Capture the cell that displays the provided text and extract its [X, Y] central coordinate. 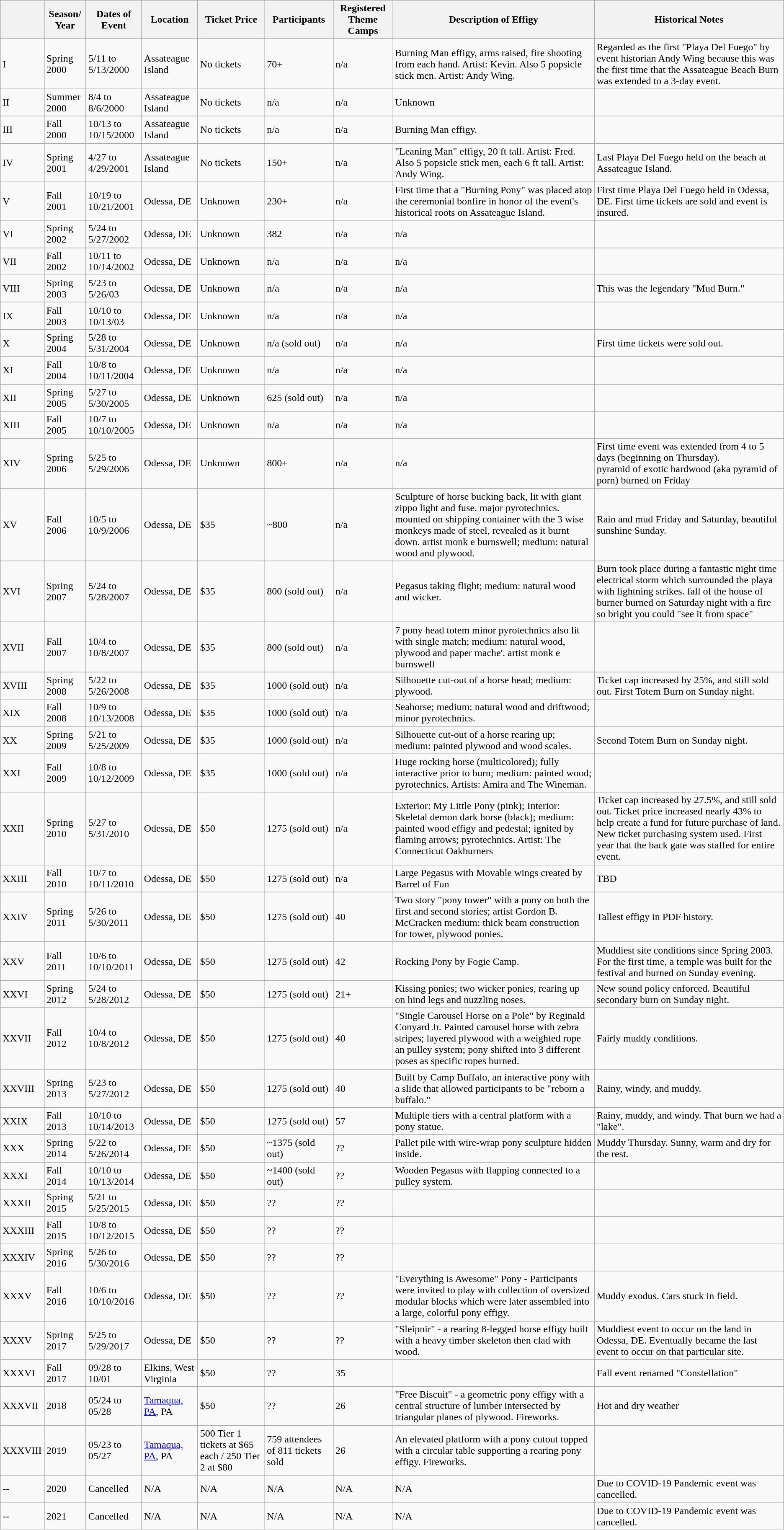
Fall 2007 [65, 647]
5/25 to 5/29/2006 [114, 463]
10/4 to 10/8/2012 [114, 1038]
Built by Camp Buffalo, an interactive pony with a slide that allowed participants to be "reborn a buffalo." [493, 1088]
First time that a "Burning Pony" was placed atop the ceremonial bonfire in honor of the event's historical roots on Assateague Island. [493, 201]
XXVIII [22, 1088]
5/11 to 5/13/2000 [114, 64]
XXIX [22, 1121]
An elevated platform with a pony cutout topped with a circular table supporting a rearing pony effigy. Fireworks. [493, 1450]
70+ [299, 64]
XXX [22, 1149]
XXII [22, 829]
Fall 2008 [65, 713]
5/22 to 5/26/2014 [114, 1149]
New sound policy enforced. Beautiful secondary burn on Sunday night. [689, 994]
Spring 2004 [65, 343]
Spring 2007 [65, 592]
Ticket Price [231, 20]
4/27 to 4/29/2001 [114, 163]
XXXVII [22, 1406]
Multiple tiers with a central platform with a pony statue. [493, 1121]
5/21 to 5/25/2009 [114, 740]
Spring 2011 [65, 917]
XXXIV [22, 1258]
Fairly muddy conditions. [689, 1038]
10/19 to 10/21/2001 [114, 201]
57 [363, 1121]
XI [22, 370]
Kissing ponies; two wicker ponies, rearing up on hind legs and nuzzling noses. [493, 994]
III [22, 130]
Muddiest site conditions since Spring 2003. For the first time, a temple was built for the festival and burned on Sunday evening. [689, 961]
230+ [299, 201]
Season/ Year [65, 20]
Spring 2003 [65, 288]
7 pony head totem minor pyrotechnics also lit with single match; medium: natural wood, plywood and paper mache'. artist monk e burnswell [493, 647]
XXIII [22, 878]
Ticket cap increased by 25%, and still sold out. First Totem Burn on Sunday night. [689, 685]
TBD [689, 878]
XVI [22, 592]
Spring 2006 [65, 463]
~800 [299, 525]
2020 [65, 1489]
10/10 to 10/14/2013 [114, 1121]
Muddiest event to occur on the land in Odessa, DE. Eventually became the last event to occur on that particular site. [689, 1340]
Burning Man effigy. [493, 130]
Fall 2017 [65, 1373]
XII [22, 397]
XXXIII [22, 1230]
Fall 2003 [65, 316]
VI [22, 234]
Location [170, 20]
800+ [299, 463]
Description of Effigy [493, 20]
XXVII [22, 1038]
Fall 2001 [65, 201]
Huge rocking horse (multicolored); fully interactive prior to burn; medium: painted wood; pyrotechnics. Artists: Amira and The Wineman. [493, 773]
XXXI [22, 1176]
Wooden Pegasus with flapping connected to a pulley system. [493, 1176]
Spring 2013 [65, 1088]
XVII [22, 647]
2018 [65, 1406]
Rainy, windy, and muddy. [689, 1088]
"Leaning Man" effigy, 20 ft tall. Artist: Fred. Also 5 popsicle stick men, each 6 ft tall. Artist: Andy Wing. [493, 163]
Fall 2015 [65, 1230]
759 attendees of 811 tickets sold [299, 1450]
10/8 to 10/12/2009 [114, 773]
XIX [22, 713]
Registered Theme Camps [363, 20]
Hot and dry weather [689, 1406]
Elkins, West Virginia [170, 1373]
Fall 2002 [65, 261]
Spring 2005 [65, 397]
Silhouette cut-out of a horse head; medium: plywood. [493, 685]
Spring 2002 [65, 234]
10/13 to 10/15/2000 [114, 130]
Fall 2012 [65, 1038]
First time tickets were sold out. [689, 343]
XVIII [22, 685]
Fall 2014 [65, 1176]
10/10 to 10/13/03 [114, 316]
IV [22, 163]
IX [22, 316]
5/24 to 5/28/2007 [114, 592]
Muddy exodus. Cars stuck in field. [689, 1296]
Fall 2005 [65, 425]
150+ [299, 163]
Historical Notes [689, 20]
XIV [22, 463]
Spring 2000 [65, 64]
10/6 to 10/10/2011 [114, 961]
Second Totem Burn on Sunday night. [689, 740]
XXIV [22, 917]
10/4 to 10/8/2007 [114, 647]
Seahorse; medium: natural wood and driftwood; minor pyrotechnics. [493, 713]
5/24 to 5/27/2002 [114, 234]
V [22, 201]
XIII [22, 425]
5/23 to 5/27/2012 [114, 1088]
Fall 2013 [65, 1121]
Spring 2008 [65, 685]
5/26 to 5/30/2016 [114, 1258]
Pallet pile with wire-wrap pony sculpture hidden inside. [493, 1149]
8/4 to 8/6/2000 [114, 102]
42 [363, 961]
5/26 to 5/30/2011 [114, 917]
~1400 (sold out) [299, 1176]
35 [363, 1373]
XXXVIII [22, 1450]
VIII [22, 288]
Fall event renamed "Constellation" [689, 1373]
Tallest effigy in PDF history. [689, 917]
First time Playa Del Fuego held in Odessa, DE. First time tickets are sold and event is insured. [689, 201]
X [22, 343]
Spring 2017 [65, 1340]
XXI [22, 773]
10/7 to 10/10/2005 [114, 425]
5/24 to 5/28/2012 [114, 994]
5/21 to 5/25/2015 [114, 1203]
Rain and mud Friday and Saturday, beautiful sunshine Sunday. [689, 525]
Spring 2001 [65, 163]
VII [22, 261]
II [22, 102]
382 [299, 234]
XXV [22, 961]
XXVI [22, 994]
Silhouette cut-out of a horse rearing up; medium: painted plywood and wood scales. [493, 740]
Muddy Thursday. Sunny, warm and dry for the rest. [689, 1149]
Participants [299, 20]
Fall 2009 [65, 773]
"Free Biscuit" - a geometric pony effigy with a central structure of lumber intersected by triangular planes of plywood. Fireworks. [493, 1406]
Pegasus taking flight; medium: natural wood and wicker. [493, 592]
Fall 2011 [65, 961]
21+ [363, 994]
XXXII [22, 1203]
Summer 2000 [65, 102]
10/8 to 10/11/2004 [114, 370]
First time event was extended from 4 to 5 days (beginning on Thursday).pyramid of exotic hardwood (aka pyramid of porn) burned on Friday [689, 463]
10/10 to 10/13/2014 [114, 1176]
Spring 2010 [65, 829]
Rocking Pony by Fogie Camp. [493, 961]
Last Playa Del Fuego held on the beach at Assateague Island. [689, 163]
5/27 to 5/30/2005 [114, 397]
Burning Man effigy, arms raised, fire shooting from each hand. Artist: Kevin. Also 5 popsicle stick men. Artist: Andy Wing. [493, 64]
Spring 2012 [65, 994]
Large Pegasus with Movable wings created by Barrel of Fun [493, 878]
10/6 to 10/10/2016 [114, 1296]
Fall 2006 [65, 525]
This was the legendary "Mud Burn." [689, 288]
Fall 2010 [65, 878]
Fall 2004 [65, 370]
Spring 2015 [65, 1203]
05/24 to 05/28 [114, 1406]
500 Tier 1 tickets at $65 each / 250 Tier 2 at $80 [231, 1450]
05/23 to 05/27 [114, 1450]
2019 [65, 1450]
Rainy, muddy, and windy. That burn we had a "lake". [689, 1121]
5/22 to 5/26/2008 [114, 685]
"Sleipnir" - a rearing 8-legged horse effigy built with a heavy timber skeleton then clad with wood. [493, 1340]
10/7 to 10/11/2010 [114, 878]
n/a (sold out) [299, 343]
XX [22, 740]
10/9 to 10/13/2008 [114, 713]
Spring 2016 [65, 1258]
09/28 to 10/01 [114, 1373]
5/25 to 5/29/2017 [114, 1340]
5/23 to 5/26/03 [114, 288]
5/27 to 5/31/2010 [114, 829]
I [22, 64]
5/28 to 5/31/2004 [114, 343]
Dates of Event [114, 20]
Spring 2014 [65, 1149]
Fall 2016 [65, 1296]
10/5 to 10/9/2006 [114, 525]
XXXVI [22, 1373]
Fall 2000 [65, 130]
10/8 to 10/12/2015 [114, 1230]
XV [22, 525]
625 (sold out) [299, 397]
2021 [65, 1516]
10/11 to 10/14/2002 [114, 261]
~1375 (sold out) [299, 1149]
Spring 2009 [65, 740]
